Determine the (x, y) coordinate at the center of the cell enclosing the given text.  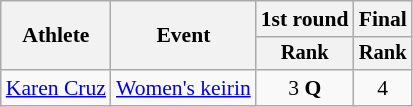
Final (383, 19)
Athlete (56, 36)
4 (383, 88)
Women's keirin (184, 88)
Event (184, 36)
Karen Cruz (56, 88)
1st round (305, 19)
3 Q (305, 88)
